Scan for the cell matching the given text and deliver its (X, Y) coordinate at center. 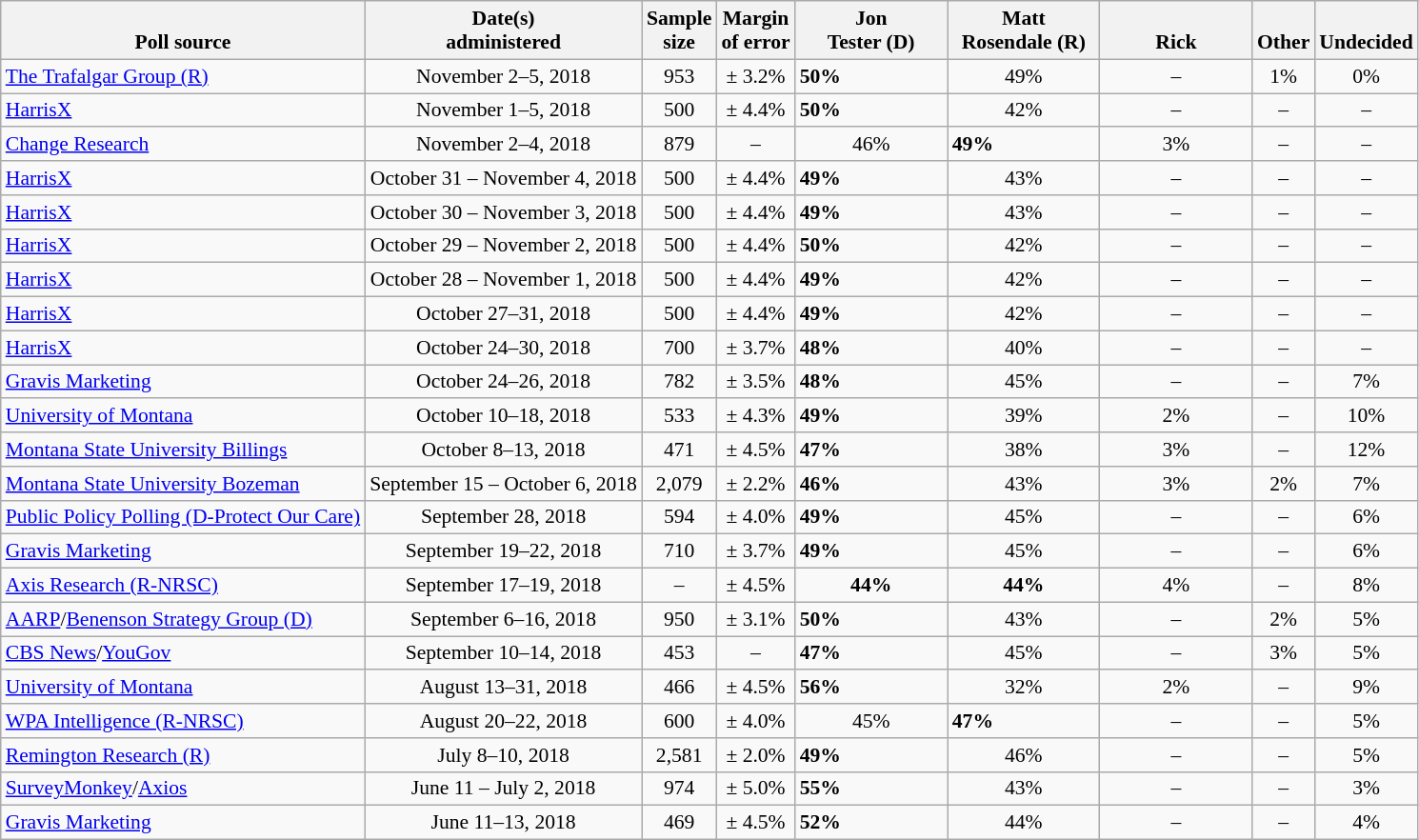
594 (679, 517)
40% (1024, 348)
November 1–5, 2018 (503, 110)
September 6–16, 2018 (503, 619)
52% (871, 823)
October 29 – November 2, 2018 (503, 246)
Other (1284, 30)
471 (679, 450)
Marginof error (755, 30)
Samplesize (679, 30)
November 2–5, 2018 (503, 76)
879 (679, 145)
0% (1366, 76)
Undecided (1366, 30)
September 28, 2018 (503, 517)
June 11 – July 2, 2018 (503, 789)
October 24–26, 2018 (503, 382)
469 (679, 823)
± 3.1% (755, 619)
August 20–22, 2018 (503, 721)
12% (1366, 450)
2,581 (679, 755)
MattRosendale (R) (1024, 30)
Remington Research (R) (183, 755)
Date(s)administered (503, 30)
700 (679, 348)
October 8–13, 2018 (503, 450)
Montana State University Bozeman (183, 484)
September 10–14, 2018 (503, 653)
974 (679, 789)
November 2–4, 2018 (503, 145)
WPA Intelligence (R-NRSC) (183, 721)
October 24–30, 2018 (503, 348)
55% (871, 789)
8% (1366, 586)
October 30 – November 3, 2018 (503, 212)
± 5.0% (755, 789)
950 (679, 619)
Public Policy Polling (D-Protect Our Care) (183, 517)
782 (679, 382)
Change Research (183, 145)
October 28 – November 1, 2018 (503, 280)
October 27–31, 2018 (503, 314)
Rick (1176, 30)
August 13–31, 2018 (503, 688)
September 15 – October 6, 2018 (503, 484)
CBS News/YouGov (183, 653)
466 (679, 688)
Axis Research (R-NRSC) (183, 586)
± 2.0% (755, 755)
39% (1024, 416)
± 3.2% (755, 76)
1% (1284, 76)
953 (679, 76)
JonTester (D) (871, 30)
600 (679, 721)
October 31 – November 4, 2018 (503, 178)
June 11–13, 2018 (503, 823)
10% (1366, 416)
The Trafalgar Group (R) (183, 76)
710 (679, 551)
9% (1366, 688)
July 8–10, 2018 (503, 755)
56% (871, 688)
± 2.2% (755, 484)
Poll source (183, 30)
Montana State University Billings (183, 450)
533 (679, 416)
453 (679, 653)
32% (1024, 688)
± 3.5% (755, 382)
± 4.3% (755, 416)
October 10–18, 2018 (503, 416)
2,079 (679, 484)
September 17–19, 2018 (503, 586)
AARP/Benenson Strategy Group (D) (183, 619)
September 19–22, 2018 (503, 551)
38% (1024, 450)
SurveyMonkey/Axios (183, 789)
